From the cell containing the given text, extract its center point as [x, y] coordinate. 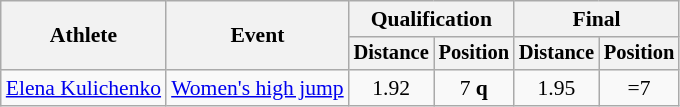
Elena Kulichenko [84, 88]
7 q [474, 88]
Event [258, 36]
=7 [639, 88]
Qualification [432, 19]
1.92 [392, 88]
Women's high jump [258, 88]
1.95 [556, 88]
Final [596, 19]
Athlete [84, 36]
